Extract the [X, Y] coordinate from the center of the cell holding the provided text.  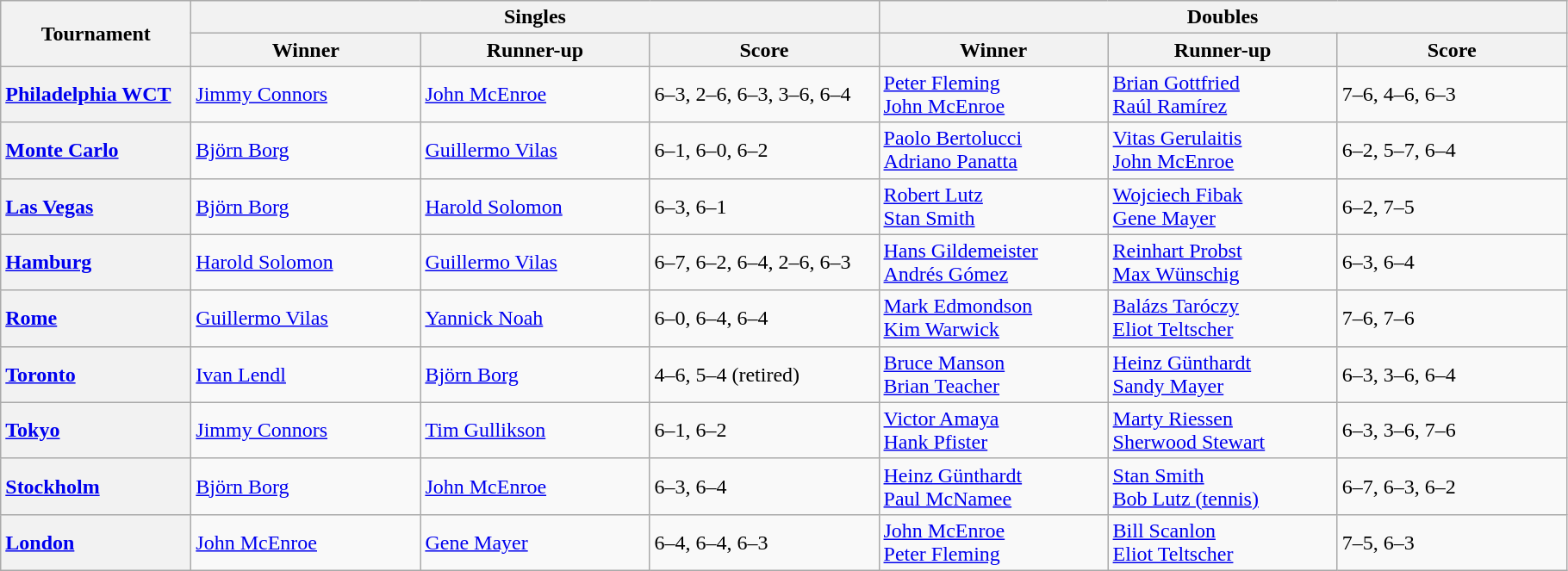
Robert Lutz Stan Smith [993, 207]
Doubles [1223, 17]
6–1, 6–2 [764, 431]
Singles [535, 17]
John McEnroe Peter Fleming [993, 543]
Philadelphia WCT [96, 95]
6–0, 6–4, 6–4 [764, 319]
6–2, 7–5 [1452, 207]
Rome [96, 319]
Hans Gildemeister Andrés Gómez [993, 262]
Peter Fleming John McEnroe [993, 95]
Monte Carlo [96, 150]
7–6, 7–6 [1452, 319]
Yannick Noah [535, 319]
6–1, 6–0, 6–2 [764, 150]
6–7, 6–3, 6–2 [1452, 486]
Toronto [96, 374]
Heinz Günthardt Paul McNamee [993, 486]
Ivan Lendl [306, 374]
6–4, 6–4, 6–3 [764, 543]
Mark Edmondson Kim Warwick [993, 319]
4–6, 5–4 (retired) [764, 374]
6–3, 2–6, 6–3, 3–6, 6–4 [764, 95]
London [96, 543]
Balázs Taróczy Eliot Teltscher [1223, 319]
Bruce Manson Brian Teacher [993, 374]
Stockholm [96, 486]
Vitas Gerulaitis John McEnroe [1223, 150]
Victor Amaya Hank Pfister [993, 431]
Tournament [96, 34]
Bill Scanlon Eliot Teltscher [1223, 543]
6–3, 3–6, 7–6 [1452, 431]
Brian Gottfried Raúl Ramírez [1223, 95]
Stan Smith Bob Lutz (tennis) [1223, 486]
6–7, 6–2, 6–4, 2–6, 6–3 [764, 262]
Paolo Bertolucci Adriano Panatta [993, 150]
Tim Gullikson [535, 431]
6–3, 6–1 [764, 207]
6–2, 5–7, 6–4 [1452, 150]
Marty Riessen Sherwood Stewart [1223, 431]
Tokyo [96, 431]
Hamburg [96, 262]
7–5, 6–3 [1452, 543]
7–6, 4–6, 6–3 [1452, 95]
Las Vegas [96, 207]
Wojciech Fibak Gene Mayer [1223, 207]
Gene Mayer [535, 543]
Reinhart Probst Max Wünschig [1223, 262]
6–3, 3–6, 6–4 [1452, 374]
Heinz Günthardt Sandy Mayer [1223, 374]
